Find where the given text appears and provide that cell's center as [x, y] coordinate. 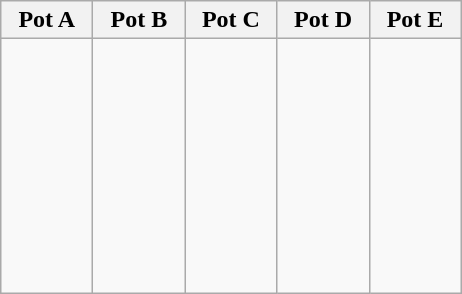
Pot C [231, 20]
Pot B [139, 20]
Pot D [323, 20]
Pot A [47, 20]
Pot E [415, 20]
